Extract the (x, y) coordinate from the center of the cell holding the provided text.  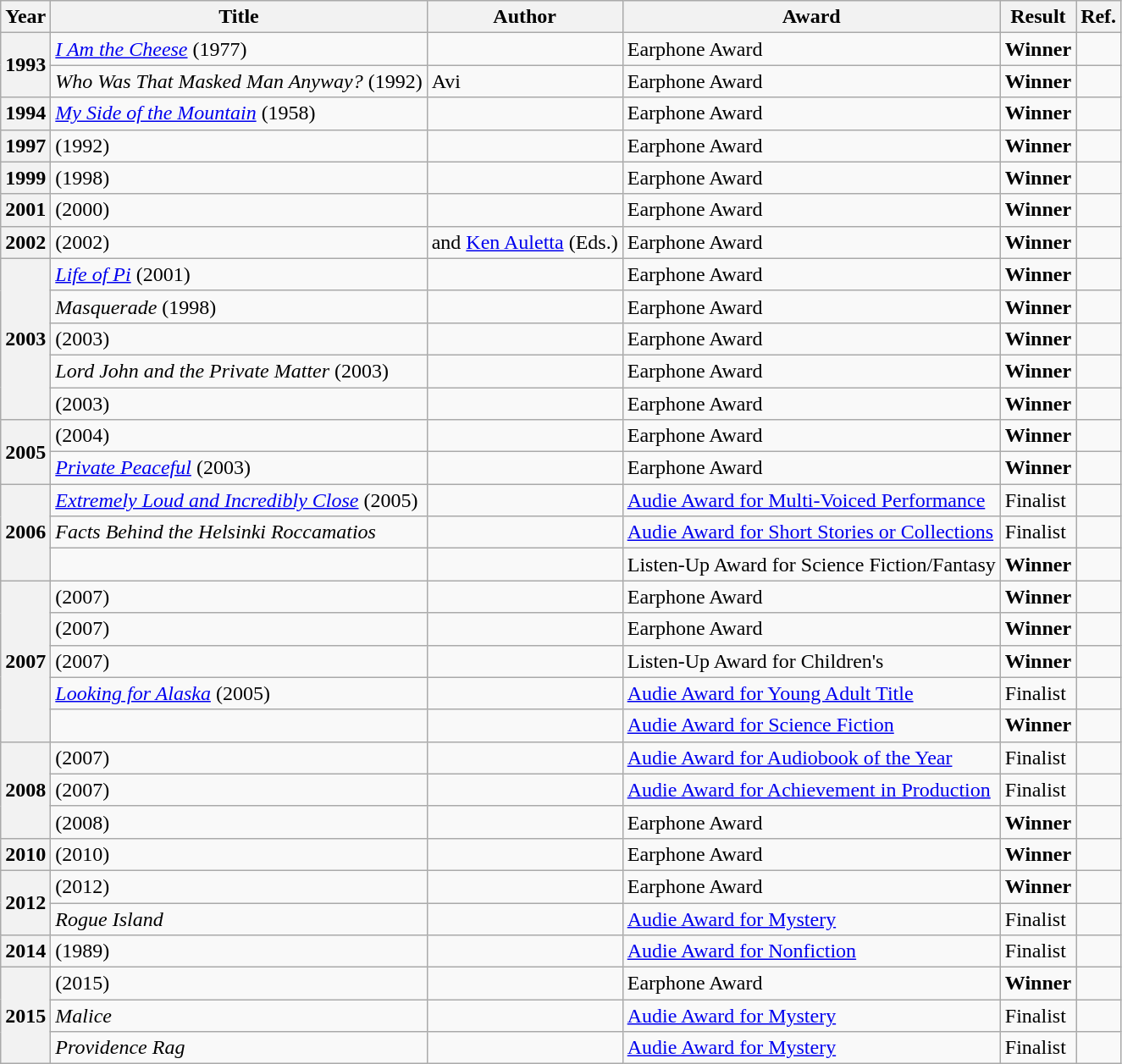
Facts Behind the Helsinki Roccamatios (239, 532)
1994 (25, 113)
Providence Rag (239, 1048)
2015 (25, 1016)
Private Peaceful (2003) (239, 468)
1997 (25, 146)
My Side of the Mountain (1958) (239, 113)
2003 (25, 339)
2002 (25, 242)
(2008) (239, 822)
Audie Award for Audiobook of the Year (811, 758)
Avi (525, 81)
2010 (25, 854)
2008 (25, 790)
(2002) (239, 242)
Audie Award for Science Fiction (811, 725)
Audie Award for Multi-Voiced Performance (811, 500)
Extremely Loud and Incredibly Close (2005) (239, 500)
Who Was That Masked Man Anyway? (1992) (239, 81)
(2004) (239, 436)
2005 (25, 452)
2006 (25, 532)
Looking for Alaska (2005) (239, 693)
Audie Award for Nonfiction (811, 951)
Title (239, 17)
(1992) (239, 146)
Rogue Island (239, 918)
(2012) (239, 886)
I Am the Cheese (1977) (239, 49)
Malice (239, 1016)
1999 (25, 178)
2014 (25, 951)
Author (525, 17)
Audie Award for Achievement in Production (811, 790)
(1989) (239, 951)
(2000) (239, 210)
1993 (25, 65)
(2015) (239, 984)
Masquerade (1998) (239, 306)
(1998) (239, 178)
Audie Award for Short Stories or Collections (811, 532)
2012 (25, 902)
Listen-Up Award for Children's (811, 661)
Lord John and the Private Matter (2003) (239, 371)
Award (811, 17)
Year (25, 17)
Result (1038, 17)
Listen-Up Award for Science Fiction/Fantasy (811, 565)
2007 (25, 661)
Ref. (1099, 17)
Life of Pi (2001) (239, 274)
and Ken Auletta (Eds.) (525, 242)
2001 (25, 210)
(2010) (239, 854)
Audie Award for Young Adult Title (811, 693)
